Scan for the cell matching the given text and deliver its [x, y] coordinate at center. 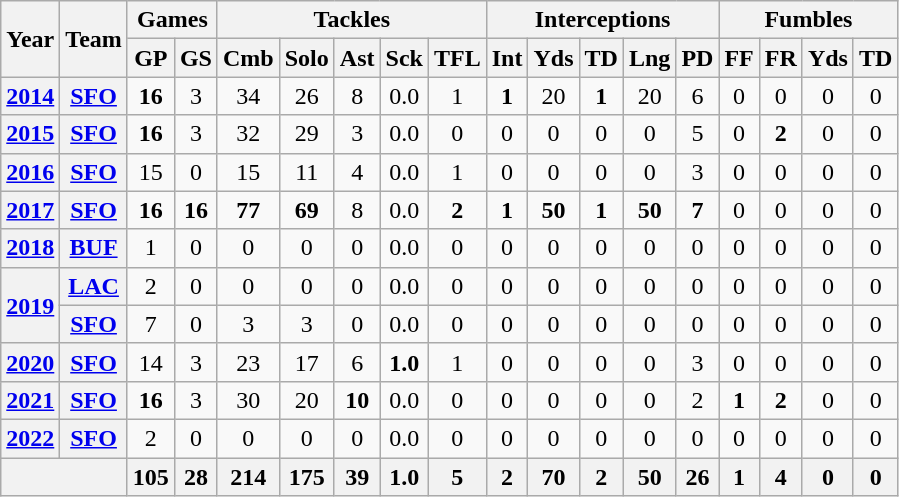
2022 [30, 438]
Year [30, 39]
2018 [30, 248]
Tackles [352, 20]
32 [248, 134]
Lng [649, 58]
29 [306, 134]
Int [507, 58]
30 [248, 400]
Fumbles [808, 20]
GP [150, 58]
2020 [30, 362]
17 [306, 362]
14 [150, 362]
Interceptions [602, 20]
Sck [404, 58]
FR [780, 58]
Cmb [248, 58]
2021 [30, 400]
39 [357, 477]
70 [554, 477]
FF [739, 58]
2014 [30, 96]
34 [248, 96]
77 [248, 210]
2019 [30, 305]
BUF [94, 248]
GS [196, 58]
69 [306, 210]
2016 [30, 172]
175 [306, 477]
Solo [306, 58]
214 [248, 477]
Games [172, 20]
LAC [94, 286]
TFL [457, 58]
10 [357, 400]
23 [248, 362]
28 [196, 477]
11 [306, 172]
105 [150, 477]
Ast [357, 58]
2017 [30, 210]
Team [94, 39]
PD [698, 58]
2015 [30, 134]
